Capture the cell that displays the provided text and extract its (X, Y) central coordinate. 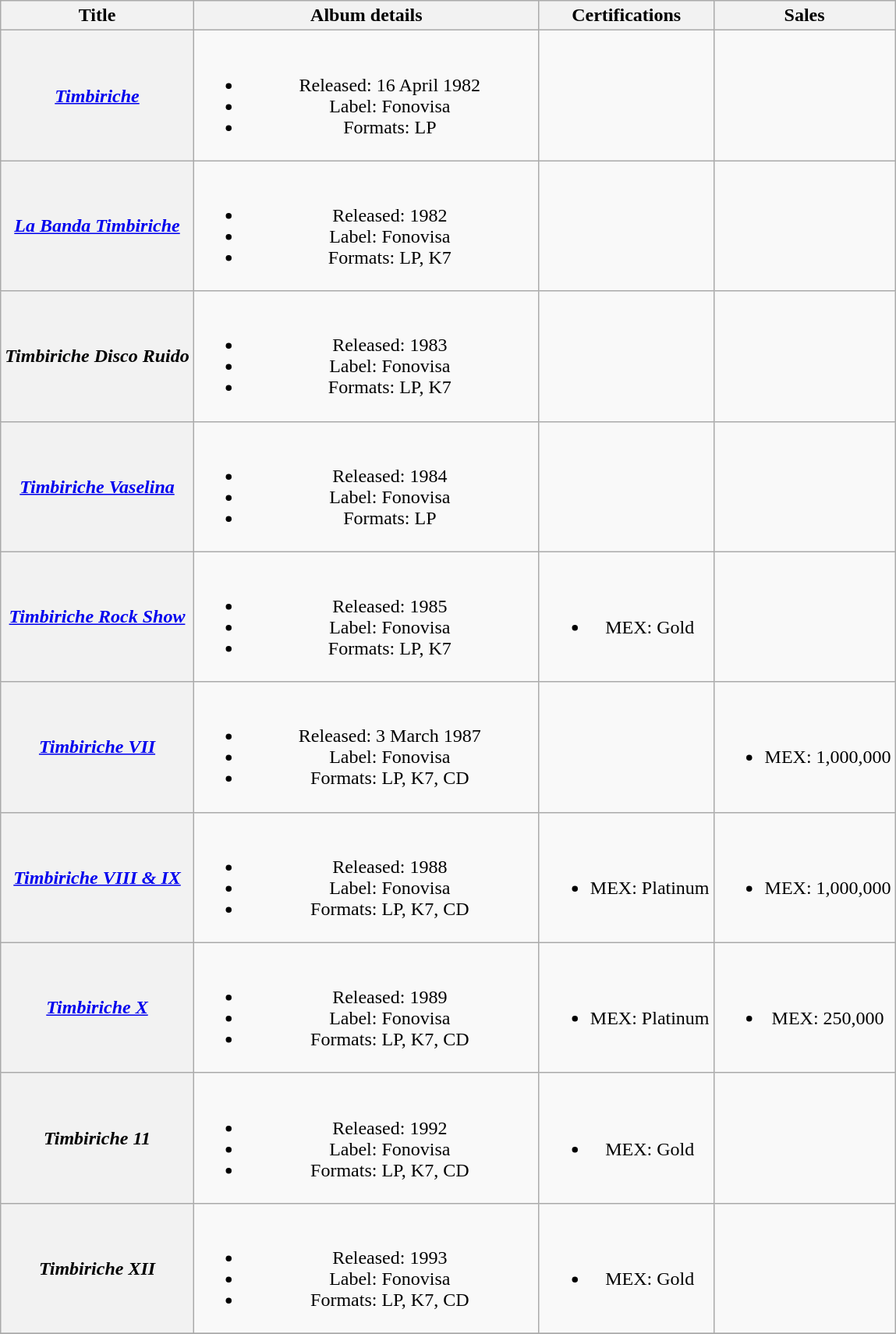
Timbiriche (97, 95)
Timbiriche VIII & IX (97, 877)
Released: 3 March 1987Label: FonovisaFormats: LP, K7, CD (367, 747)
Released: 1989Label: FonovisaFormats: LP, K7, CD (367, 1008)
Sales (805, 16)
Album details (367, 16)
Released: 1988Label: FonovisaFormats: LP, K7, CD (367, 877)
Title (97, 16)
Timbiriche XII (97, 1268)
Released: 1983Label: FonovisaFormats: LP, K7 (367, 356)
Timbiriche Rock Show (97, 616)
Timbiriche VII (97, 747)
Released: 1992Label: FonovisaFormats: LP, K7, CD (367, 1137)
Released: 16 April 1982Label: FonovisaFormats: LP (367, 95)
Timbiriche Vaselina (97, 487)
Timbiriche 11 (97, 1137)
Released: 1985Label: FonovisaFormats: LP, K7 (367, 616)
Released: 1984Label: FonovisaFormats: LP (367, 487)
Released: 1993Label: FonovisaFormats: LP, K7, CD (367, 1268)
Timbiriche X (97, 1008)
Released: 1982Label: FonovisaFormats: LP, K7 (367, 226)
Timbiriche Disco Ruido (97, 356)
MEX: 250,000 (805, 1008)
La Banda Timbiriche (97, 226)
Certifications (626, 16)
